For the text-containing cell, return its midpoint in (x, y) coordinate format. 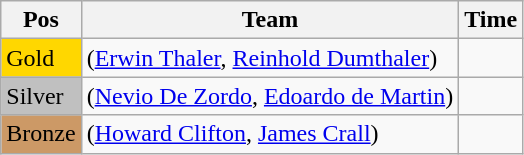
Silver (41, 96)
(Erwin Thaler, Reinhold Dumthaler) (270, 58)
Bronze (41, 134)
Pos (41, 20)
Team (270, 20)
(Nevio De Zordo, Edoardo de Martin) (270, 96)
Time (491, 20)
(Howard Clifton, James Crall) (270, 134)
Gold (41, 58)
